Pinpoint the cell where the given text exists, returning its (x, y) midpoint coordinate. 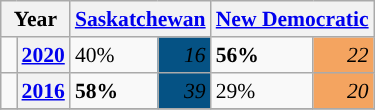
Year (36, 19)
20 (344, 91)
39 (184, 91)
2016 (44, 91)
58% (114, 91)
16 (184, 55)
29% (262, 91)
2020 (44, 55)
Saskatchewan (140, 19)
56% (262, 55)
22 (344, 55)
New Democratic (292, 19)
40% (114, 55)
